Provide the (X, Y) coordinate of the cell's center where the given text is located.  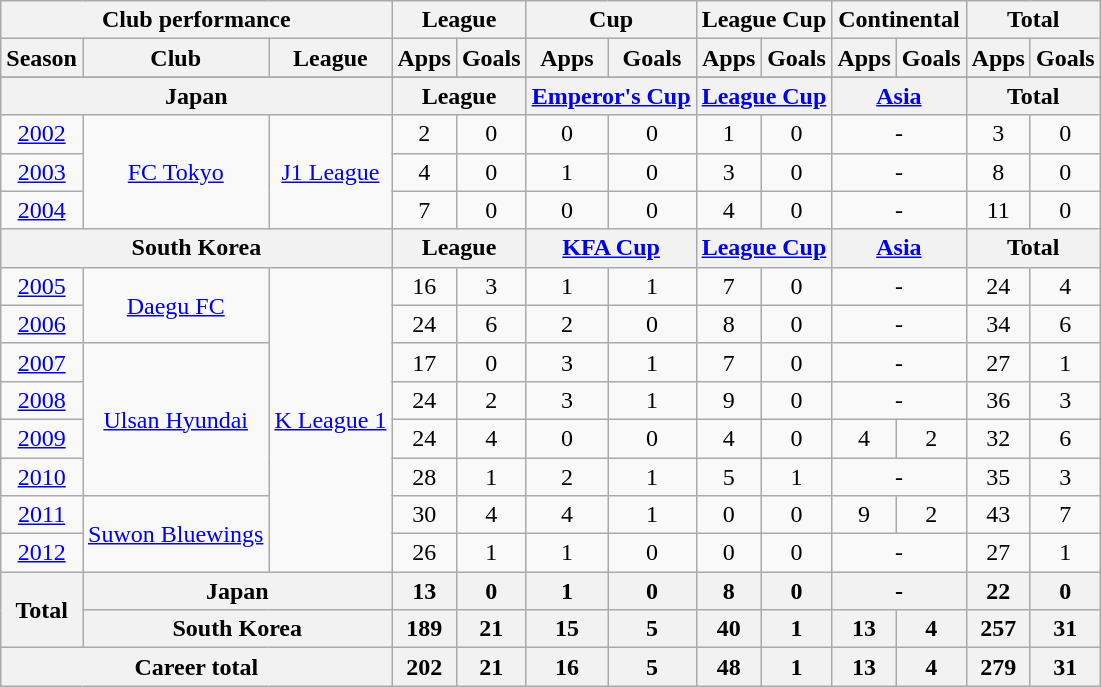
202 (424, 667)
Daegu FC (175, 305)
30 (424, 515)
Cup (611, 20)
48 (728, 667)
Emperor's Cup (611, 96)
2011 (42, 515)
K League 1 (330, 419)
17 (424, 362)
22 (998, 591)
257 (998, 629)
279 (998, 667)
35 (998, 477)
26 (424, 553)
Continental (899, 20)
11 (998, 210)
Club performance (196, 20)
40 (728, 629)
KFA Cup (611, 248)
43 (998, 515)
Club (175, 58)
2010 (42, 477)
Suwon Bluewings (175, 534)
189 (424, 629)
2008 (42, 400)
2005 (42, 286)
2004 (42, 210)
34 (998, 324)
15 (567, 629)
2007 (42, 362)
32 (998, 438)
36 (998, 400)
Career total (196, 667)
FC Tokyo (175, 172)
2002 (42, 134)
28 (424, 477)
Season (42, 58)
J1 League (330, 172)
2012 (42, 553)
Ulsan Hyundai (175, 419)
2009 (42, 438)
2006 (42, 324)
2003 (42, 172)
